Search for the cell housing the specified text and yield its (x, y) center coordinate. 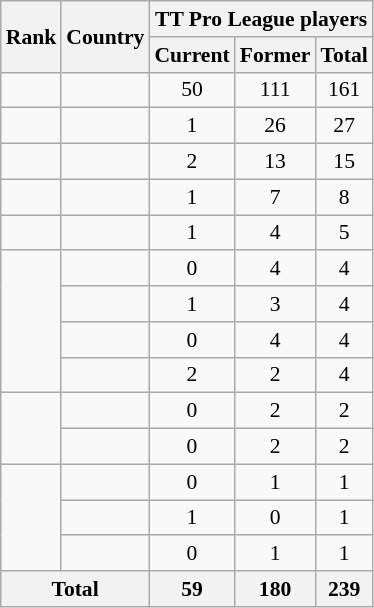
13 (276, 162)
111 (276, 90)
161 (344, 90)
7 (276, 197)
Former (276, 55)
Current (192, 55)
27 (344, 126)
26 (276, 126)
50 (192, 90)
8 (344, 197)
3 (276, 304)
Country (105, 36)
239 (344, 589)
59 (192, 589)
5 (344, 233)
180 (276, 589)
15 (344, 162)
TT Pro League players (260, 19)
Rank (32, 36)
